Find where the given text appears and provide that cell's center as [X, Y] coordinate. 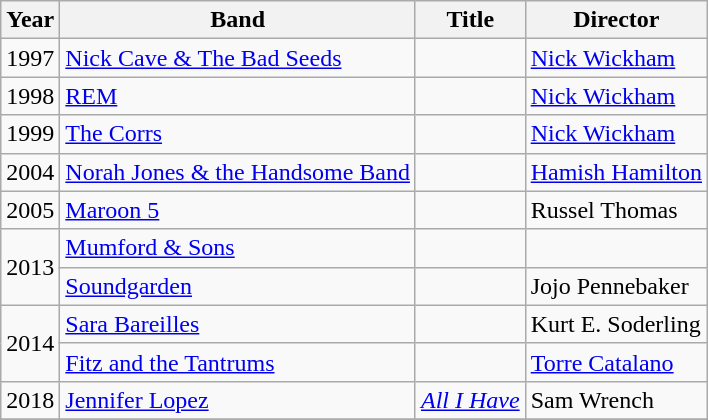
2004 [30, 172]
Jennifer Lopez [238, 400]
1997 [30, 58]
Year [30, 20]
Russel Thomas [616, 210]
Band [238, 20]
All I Have [470, 400]
2013 [30, 267]
2018 [30, 400]
Hamish Hamilton [616, 172]
Title [470, 20]
Sara Bareilles [238, 324]
The Corrs [238, 134]
1999 [30, 134]
Kurt E. Soderling [616, 324]
Soundgarden [238, 286]
Norah Jones & the Handsome Band [238, 172]
2014 [30, 343]
Fitz and the Tantrums [238, 362]
2005 [30, 210]
Sam Wrench [616, 400]
Jojo Pennebaker [616, 286]
Torre Catalano [616, 362]
REM [238, 96]
Mumford & Sons [238, 248]
Director [616, 20]
Nick Cave & The Bad Seeds [238, 58]
1998 [30, 96]
Maroon 5 [238, 210]
